Extract the (X, Y) coordinate from the center of the cell holding the provided text.  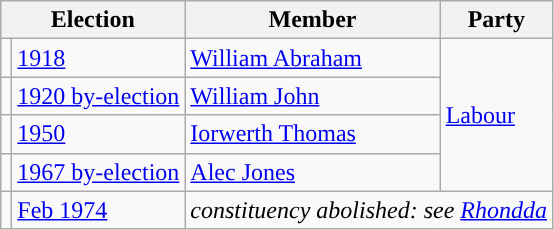
Member (312, 20)
1920 by-election (98, 96)
Iorwerth Thomas (312, 134)
1967 by-election (98, 172)
William John (312, 96)
Feb 1974 (98, 210)
Alec Jones (312, 172)
Election (93, 20)
1918 (98, 58)
Labour (496, 115)
Party (496, 20)
1950 (98, 134)
William Abraham (312, 58)
constituency abolished: see Rhondda (369, 210)
